Search for the cell housing the specified text and yield its (X, Y) center coordinate. 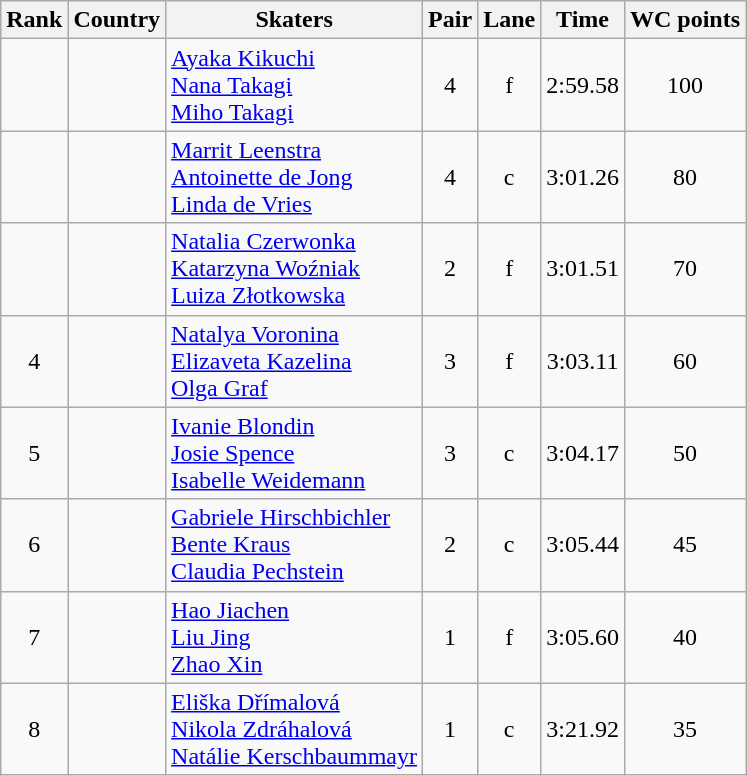
Lane (510, 20)
3:01.51 (583, 269)
80 (684, 177)
Country (117, 20)
Pair (450, 20)
Skaters (294, 20)
6 (34, 545)
8 (34, 729)
3:05.60 (583, 637)
Natalya VoroninaElizaveta KazelinaOlga Graf (294, 361)
3:03.11 (583, 361)
60 (684, 361)
Eliška DřímalováNikola ZdráhalováNatálie Kerschbaummayr (294, 729)
7 (34, 637)
100 (684, 85)
70 (684, 269)
40 (684, 637)
WC points (684, 20)
3:21.92 (583, 729)
3:01.26 (583, 177)
Gabriele HirschbichlerBente KrausClaudia Pechstein (294, 545)
45 (684, 545)
3:04.17 (583, 453)
Ayaka KikuchiNana TakagiMiho Takagi (294, 85)
50 (684, 453)
2:59.58 (583, 85)
3:05.44 (583, 545)
Ivanie BlondinJosie SpenceIsabelle Weidemann (294, 453)
Natalia CzerwonkaKatarzyna WoźniakLuiza Złotkowska (294, 269)
Rank (34, 20)
35 (684, 729)
Hao JiachenLiu JingZhao Xin (294, 637)
Time (583, 20)
5 (34, 453)
Marrit LeenstraAntoinette de JongLinda de Vries (294, 177)
